Detect which cell encompasses the target text, then output its [X, Y] center coordinate. 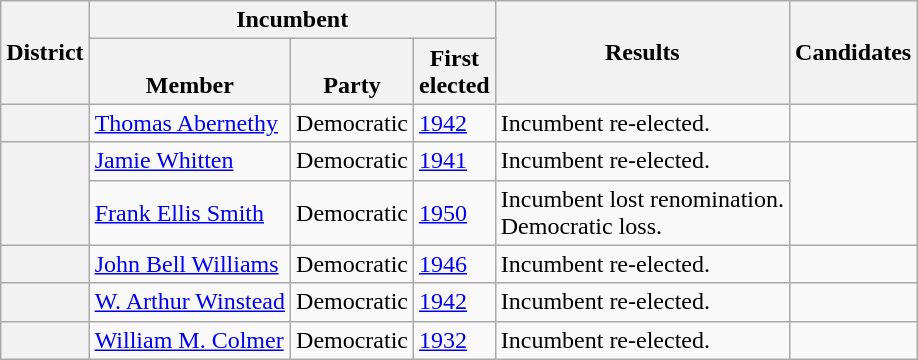
1932 [455, 340]
1950 [455, 212]
Incumbent [292, 20]
John Bell Williams [190, 264]
W. Arthur Winstead [190, 302]
Incumbent lost renomination.Democratic loss. [642, 212]
Results [642, 52]
1946 [455, 264]
District [45, 52]
Party [352, 72]
Member [190, 72]
William M. Colmer [190, 340]
1941 [455, 161]
Candidates [854, 52]
Thomas Abernethy [190, 123]
Firstelected [455, 72]
Frank Ellis Smith [190, 212]
Jamie Whitten [190, 161]
